Scan for the cell matching the given text and deliver its [x, y] coordinate at center. 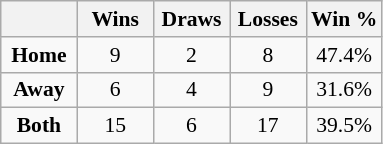
Win % [344, 19]
Home [39, 55]
15 [115, 126]
Wins [115, 19]
17 [268, 126]
39.5% [344, 126]
4 [191, 90]
2 [191, 55]
31.6% [344, 90]
Draws [191, 19]
Away [39, 90]
8 [268, 55]
Both [39, 126]
47.4% [344, 55]
Losses [268, 19]
